From the cell containing the given text, extract its center point as [X, Y] coordinate. 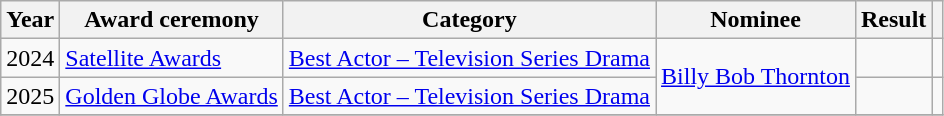
Result [893, 20]
Satellite Awards [172, 58]
Golden Globe Awards [172, 96]
Year [30, 20]
Billy Bob Thornton [756, 77]
2024 [30, 58]
2025 [30, 96]
Nominee [756, 20]
Award ceremony [172, 20]
Category [469, 20]
